Detect which cell encompasses the target text, then output its (x, y) center coordinate. 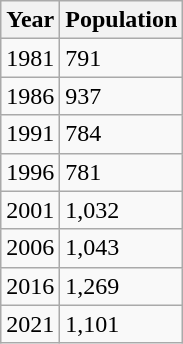
Population (122, 20)
2006 (30, 248)
1991 (30, 134)
1981 (30, 58)
791 (122, 58)
2001 (30, 210)
2016 (30, 286)
937 (122, 96)
1,032 (122, 210)
1,269 (122, 286)
1986 (30, 96)
Year (30, 20)
784 (122, 134)
1,101 (122, 324)
1996 (30, 172)
1,043 (122, 248)
781 (122, 172)
2021 (30, 324)
